Provide the (x, y) coordinate of the cell's center where the given text is located.  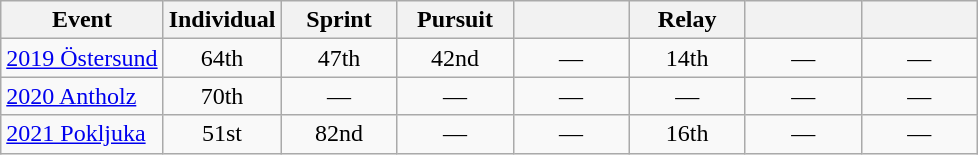
14th (687, 58)
2021 Pokljuka (82, 134)
2020 Antholz (82, 96)
82nd (339, 134)
Event (82, 20)
Sprint (339, 20)
64th (222, 58)
2019 Östersund (82, 58)
47th (339, 58)
51st (222, 134)
70th (222, 96)
16th (687, 134)
Relay (687, 20)
Individual (222, 20)
Pursuit (455, 20)
42nd (455, 58)
